From the cell containing the given text, extract its center point as (X, Y) coordinate. 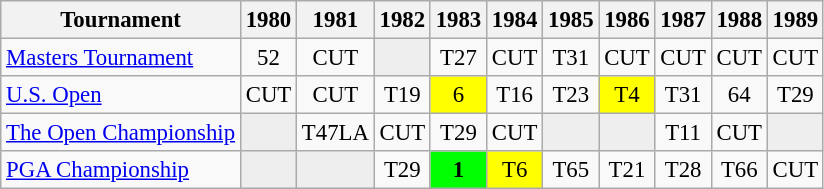
1985 (571, 20)
1 (458, 170)
1987 (683, 20)
1986 (627, 20)
6 (458, 95)
1980 (268, 20)
1988 (739, 20)
1981 (336, 20)
T66 (739, 170)
Tournament (121, 20)
T11 (683, 133)
1984 (515, 20)
T27 (458, 58)
Masters Tournament (121, 58)
1982 (402, 20)
T19 (402, 95)
T28 (683, 170)
T21 (627, 170)
T16 (515, 95)
The Open Championship (121, 133)
U.S. Open (121, 95)
1989 (795, 20)
T65 (571, 170)
T6 (515, 170)
T4 (627, 95)
T47LA (336, 133)
52 (268, 58)
T23 (571, 95)
PGA Championship (121, 170)
1983 (458, 20)
64 (739, 95)
